Find where the given text appears and provide that cell's center as [x, y] coordinate. 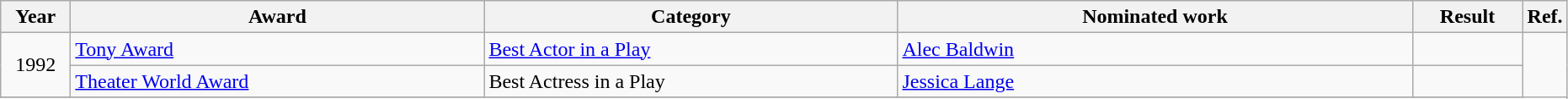
Ref. [1544, 17]
Nominated work [1155, 17]
Tony Award [278, 49]
Year [35, 17]
Jessica Lange [1155, 81]
Result [1467, 17]
Alec Baldwin [1155, 49]
Best Actor in a Play [691, 49]
Theater World Award [278, 81]
1992 [35, 65]
Best Actress in a Play [691, 81]
Award [278, 17]
Category [691, 17]
